Provide the [x, y] coordinate of the cell's center where the given text is located.  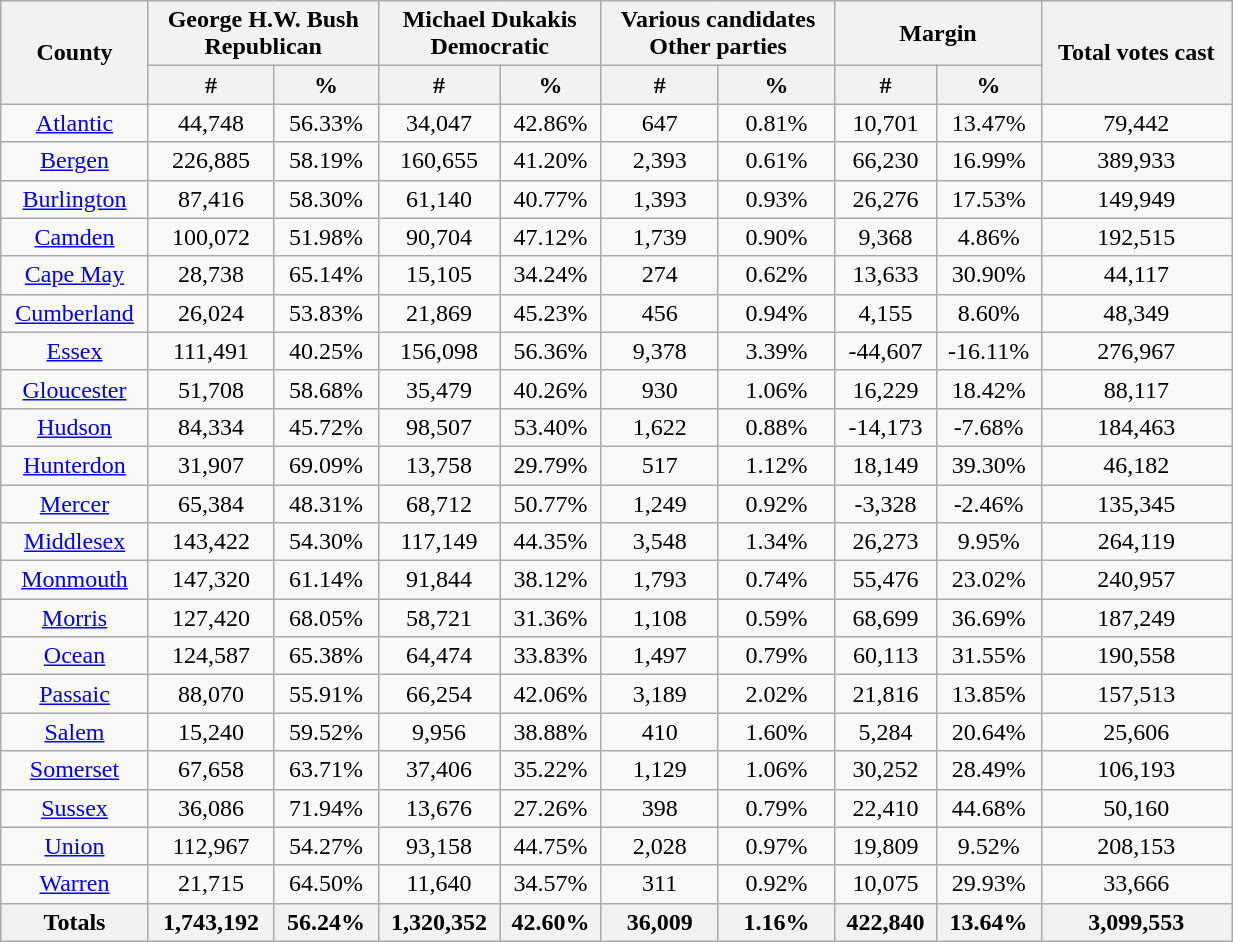
-7.68% [988, 427]
54.30% [326, 542]
147,320 [211, 580]
1.12% [776, 465]
46,182 [1136, 465]
66,254 [439, 694]
13.47% [988, 123]
647 [660, 123]
Morris [74, 618]
3,548 [660, 542]
Cape May [74, 275]
16,229 [886, 389]
Warren [74, 884]
25,606 [1136, 732]
17.53% [988, 199]
11,640 [439, 884]
Somerset [74, 770]
23.02% [988, 580]
88,070 [211, 694]
65.38% [326, 656]
Total votes cast [1136, 52]
67,658 [211, 770]
35,479 [439, 389]
1,108 [660, 618]
58,721 [439, 618]
51.98% [326, 237]
55,476 [886, 580]
21,816 [886, 694]
9,368 [886, 237]
30.90% [988, 275]
53.40% [550, 427]
Totals [74, 922]
1,739 [660, 237]
40.26% [550, 389]
60,113 [886, 656]
79,442 [1136, 123]
58.30% [326, 199]
34.24% [550, 275]
Salem [74, 732]
Union [74, 846]
106,193 [1136, 770]
3,189 [660, 694]
29.93% [988, 884]
Cumberland [74, 313]
63.71% [326, 770]
Middlesex [74, 542]
276,967 [1136, 351]
Essex [74, 351]
54.27% [326, 846]
84,334 [211, 427]
35.22% [550, 770]
Sussex [74, 808]
36,086 [211, 808]
39.30% [988, 465]
0.88% [776, 427]
31.36% [550, 618]
9.52% [988, 846]
149,949 [1136, 199]
127,420 [211, 618]
31.55% [988, 656]
65,384 [211, 503]
19,809 [886, 846]
40.25% [326, 351]
44,117 [1136, 275]
0.74% [776, 580]
55.91% [326, 694]
45.72% [326, 427]
61.14% [326, 580]
18.42% [988, 389]
187,249 [1136, 618]
18,149 [886, 465]
0.59% [776, 618]
-16.11% [988, 351]
0.61% [776, 161]
21,715 [211, 884]
160,655 [439, 161]
226,885 [211, 161]
44.75% [550, 846]
190,558 [1136, 656]
65.14% [326, 275]
38.12% [550, 580]
40.77% [550, 199]
29.79% [550, 465]
33,666 [1136, 884]
61,140 [439, 199]
58.68% [326, 389]
33.83% [550, 656]
Ocean [74, 656]
3.39% [776, 351]
13,758 [439, 465]
21,869 [439, 313]
36.69% [988, 618]
13.64% [988, 922]
135,345 [1136, 503]
91,844 [439, 580]
58.19% [326, 161]
3,099,553 [1136, 922]
68,699 [886, 618]
9,956 [439, 732]
59.52% [326, 732]
44.35% [550, 542]
51,708 [211, 389]
Hudson [74, 427]
117,149 [439, 542]
28,738 [211, 275]
50.77% [550, 503]
9,378 [660, 351]
93,158 [439, 846]
-2.46% [988, 503]
1.16% [776, 922]
Various candidatesOther parties [718, 34]
Burlington [74, 199]
157,513 [1136, 694]
County [74, 52]
2.02% [776, 694]
26,276 [886, 199]
143,422 [211, 542]
64.50% [326, 884]
112,967 [211, 846]
31,907 [211, 465]
100,072 [211, 237]
1,393 [660, 199]
Passaic [74, 694]
1,793 [660, 580]
1,249 [660, 503]
53.83% [326, 313]
48,349 [1136, 313]
274 [660, 275]
0.62% [776, 275]
56.36% [550, 351]
88,117 [1136, 389]
16.99% [988, 161]
264,119 [1136, 542]
47.12% [550, 237]
10,075 [886, 884]
8.60% [988, 313]
Bergen [74, 161]
34,047 [439, 123]
422,840 [886, 922]
36,009 [660, 922]
37,406 [439, 770]
311 [660, 884]
0.97% [776, 846]
42.86% [550, 123]
George H.W. BushRepublican [263, 34]
Gloucester [74, 389]
71.94% [326, 808]
13,633 [886, 275]
15,240 [211, 732]
27.26% [550, 808]
13.85% [988, 694]
44,748 [211, 123]
517 [660, 465]
Michael DukakisDemocratic [490, 34]
68.05% [326, 618]
4.86% [988, 237]
98,507 [439, 427]
1.34% [776, 542]
15,105 [439, 275]
156,098 [439, 351]
1,497 [660, 656]
410 [660, 732]
64,474 [439, 656]
42.60% [550, 922]
44.68% [988, 808]
34.57% [550, 884]
1,320,352 [439, 922]
1,622 [660, 427]
0.90% [776, 237]
87,416 [211, 199]
9.95% [988, 542]
26,273 [886, 542]
-3,328 [886, 503]
20.64% [988, 732]
240,957 [1136, 580]
48.31% [326, 503]
2,028 [660, 846]
42.06% [550, 694]
5,284 [886, 732]
Camden [74, 237]
56.33% [326, 123]
50,160 [1136, 808]
1.60% [776, 732]
30,252 [886, 770]
Margin [938, 34]
4,155 [886, 313]
45.23% [550, 313]
111,491 [211, 351]
66,230 [886, 161]
1,129 [660, 770]
389,933 [1136, 161]
0.81% [776, 123]
-14,173 [886, 427]
28.49% [988, 770]
22,410 [886, 808]
26,024 [211, 313]
456 [660, 313]
1,743,192 [211, 922]
90,704 [439, 237]
Monmouth [74, 580]
208,153 [1136, 846]
-44,607 [886, 351]
0.94% [776, 313]
Hunterdon [74, 465]
56.24% [326, 922]
930 [660, 389]
38.88% [550, 732]
68,712 [439, 503]
10,701 [886, 123]
41.20% [550, 161]
184,463 [1136, 427]
192,515 [1136, 237]
398 [660, 808]
2,393 [660, 161]
Mercer [74, 503]
13,676 [439, 808]
0.93% [776, 199]
124,587 [211, 656]
Atlantic [74, 123]
69.09% [326, 465]
